Scan for the cell matching the given text and deliver its [x, y] coordinate at center. 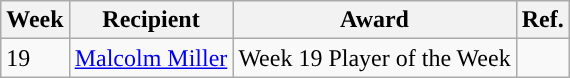
Ref. [542, 20]
Week [35, 20]
Recipient [151, 20]
Week 19 Player of the Week [374, 58]
Malcolm Miller [151, 58]
Award [374, 20]
19 [35, 58]
